Extract the (x, y) coordinate from the center of the cell holding the provided text.  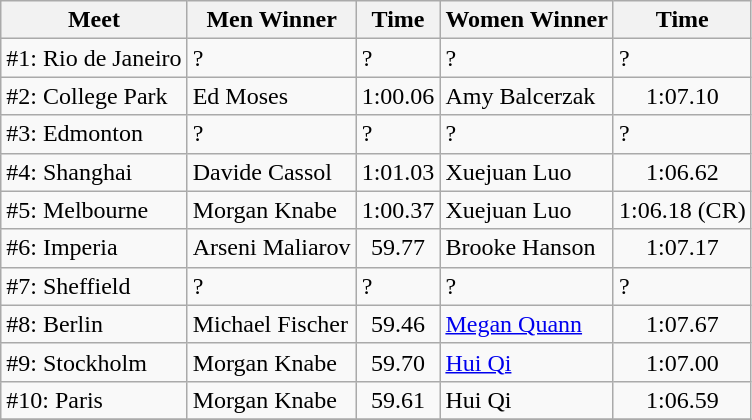
Arseni Maliarov (272, 248)
#10: Paris (94, 400)
#6: Imperia (94, 248)
1:07.00 (682, 362)
1:01.03 (398, 172)
1:07.67 (682, 324)
#3: Edmonton (94, 134)
#9: Stockholm (94, 362)
#1: Rio de Janeiro (94, 58)
1:00.37 (398, 210)
#8: Berlin (94, 324)
59.46 (398, 324)
Women Winner (527, 20)
Brooke Hanson (527, 248)
Ed Moses (272, 96)
59.61 (398, 400)
1:00.06 (398, 96)
Men Winner (272, 20)
Davide Cassol (272, 172)
#2: College Park (94, 96)
1:07.17 (682, 248)
59.77 (398, 248)
#4: Shanghai (94, 172)
#7: Sheffield (94, 286)
1:07.10 (682, 96)
Megan Quann (527, 324)
Michael Fischer (272, 324)
Amy Balcerzak (527, 96)
#5: Melbourne (94, 210)
1:06.59 (682, 400)
59.70 (398, 362)
Meet (94, 20)
1:06.62 (682, 172)
1:06.18 (CR) (682, 210)
